Find where the given text appears and provide that cell's center as [X, Y] coordinate. 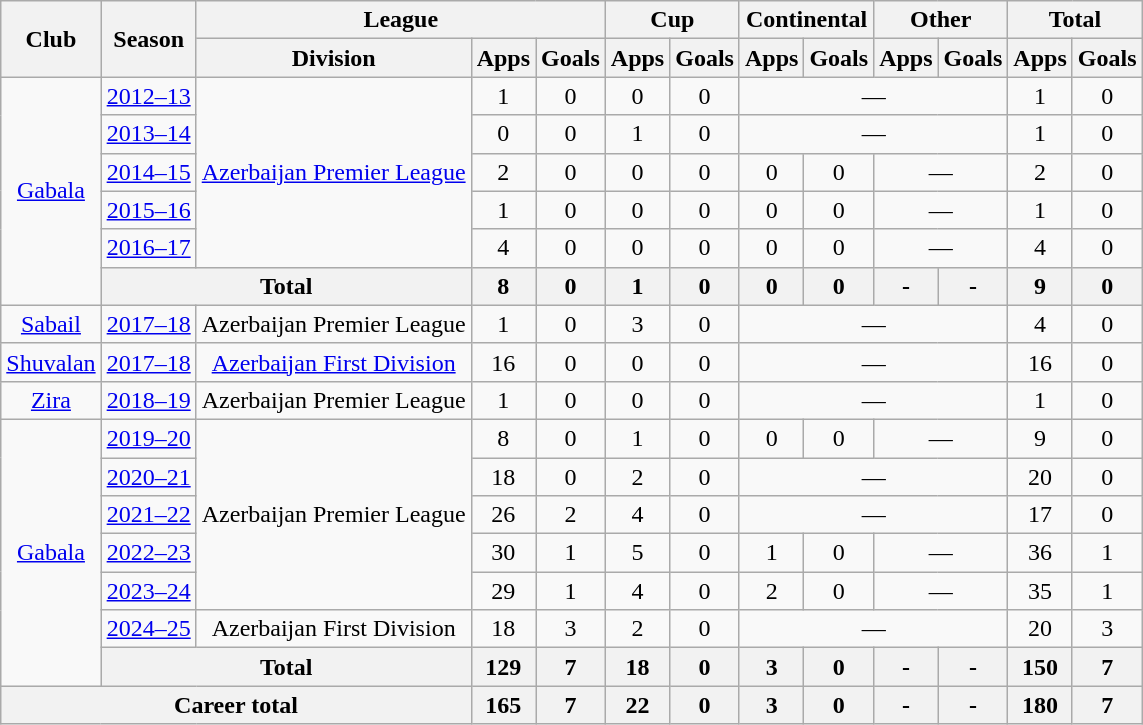
180 [1040, 705]
165 [503, 705]
22 [637, 705]
36 [1040, 553]
29 [503, 591]
35 [1040, 591]
Other [941, 20]
17 [1040, 515]
2021–22 [148, 515]
2014–15 [148, 172]
Division [334, 58]
League [400, 20]
2016–17 [148, 248]
Continental [806, 20]
129 [503, 667]
2019–20 [148, 438]
2023–24 [148, 591]
26 [503, 515]
2013–14 [148, 134]
150 [1040, 667]
5 [637, 553]
2015–16 [148, 210]
2020–21 [148, 477]
2022–23 [148, 553]
30 [503, 553]
2012–13 [148, 96]
Zira [51, 400]
2018–19 [148, 400]
Cup [672, 20]
Career total [236, 705]
Season [148, 39]
Shuvalan [51, 362]
2024–25 [148, 629]
Club [51, 39]
Sabail [51, 324]
